Determine the [x, y] coordinate at the center of the cell enclosing the given text.  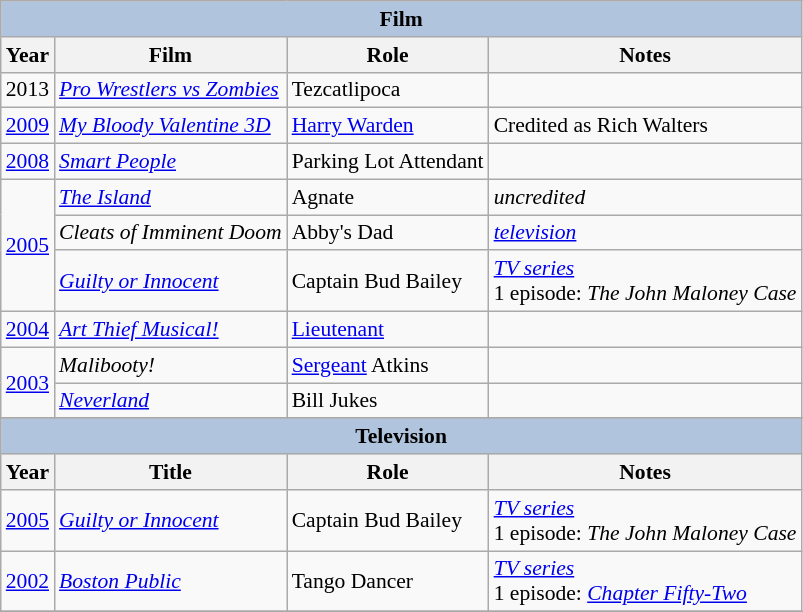
Lieutenant [388, 330]
Abby's Dad [388, 233]
Title [170, 472]
2003 [28, 382]
TV series1 episode: Chapter Fifty-Two [646, 582]
Malibooty! [170, 365]
Television [402, 437]
Cleats of Imminent Doom [170, 233]
Sergeant Atkins [388, 365]
Tezcatlipoca [388, 90]
television [646, 233]
My Bloody Valentine 3D [170, 126]
Pro Wrestlers vs Zombies [170, 90]
2009 [28, 126]
Boston Public [170, 582]
2004 [28, 330]
Neverland [170, 401]
Harry Warden [388, 126]
Smart People [170, 162]
2002 [28, 582]
Agnate [388, 197]
Bill Jukes [388, 401]
Parking Lot Attendant [388, 162]
The Island [170, 197]
uncredited [646, 197]
2013 [28, 90]
Art Thief Musical! [170, 330]
Credited as Rich Walters [646, 126]
2008 [28, 162]
Tango Dancer [388, 582]
